Search for the cell housing the specified text and yield its [X, Y] center coordinate. 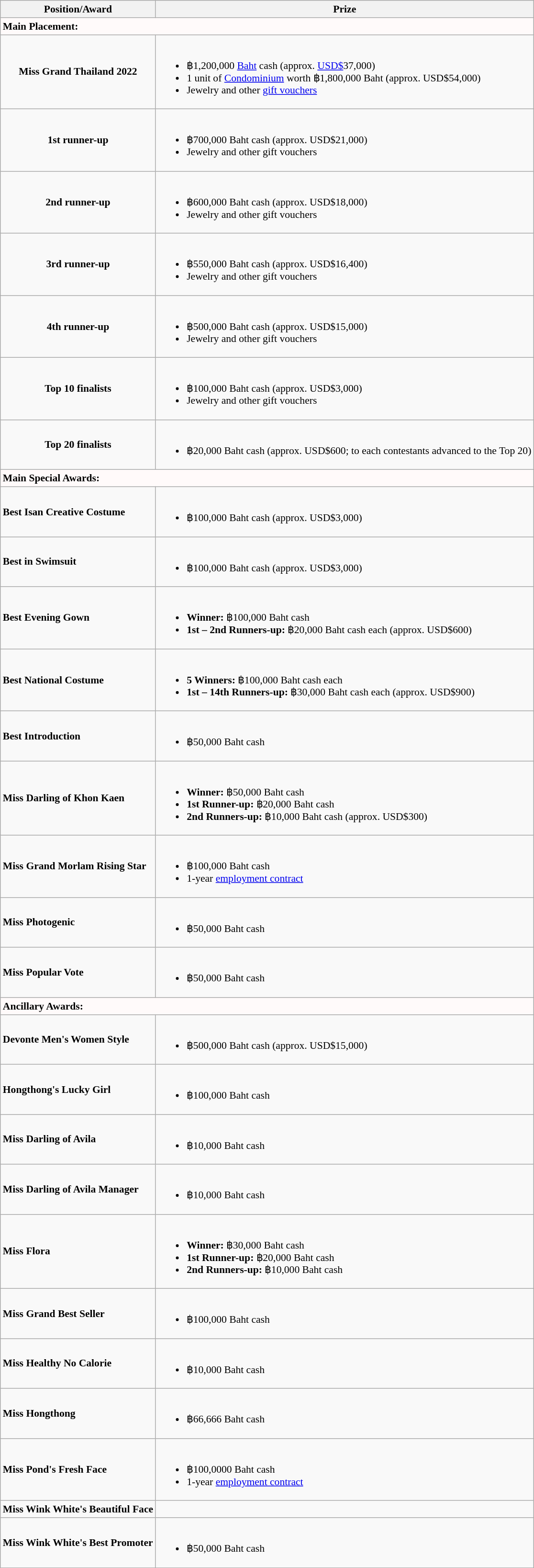
Top 10 finalists [78, 389]
Miss Wink White's Beautiful Face [78, 1510]
Miss Grand Thailand 2022 [78, 72]
Miss Popular Vote [78, 972]
Best in Swimsuit [78, 562]
฿550,000 Baht cash (approx. USD$16,400)Jewelry and other gift vouchers [345, 264]
Miss Wink White's Best Promoter [78, 1543]
Devonte Men's Women Style [78, 1039]
Miss Darling of Avila [78, 1139]
3rd runner-up [78, 264]
Main Special Awards: [267, 478]
Best Evening Gown [78, 618]
฿600,000 Baht cash (approx. USD$18,000)Jewelry and other gift vouchers [345, 202]
4th runner-up [78, 327]
Miss Photogenic [78, 922]
Miss Healthy No Calorie [78, 1363]
Winner: ฿30,000 Baht cash1st Runner-up: ฿20,000 Baht cash2nd Runners-up: ฿10,000 Baht cash [345, 1252]
Main Placement: [267, 26]
฿100,000 Baht cash1-year employment contract [345, 866]
฿100,0000 Baht cash1-year employment contract [345, 1470]
1st runner-up [78, 140]
Best National Costume [78, 680]
Miss Flora [78, 1252]
฿700,000 Baht cash (approx. USD$21,000)Jewelry and other gift vouchers [345, 140]
Prize [345, 9]
Miss Grand Best Seller [78, 1314]
Winner: ฿100,000 Baht cash1st – 2nd Runners-up: ฿20,000 Baht cash each (approx. USD$600) [345, 618]
฿100,000 Baht cash (approx. USD$3,000)Jewelry and other gift vouchers [345, 389]
Hongthong's Lucky Girl [78, 1090]
Miss Grand Morlam Rising Star [78, 866]
2nd runner-up [78, 202]
Best Introduction [78, 736]
Position/Award [78, 9]
฿20,000 Baht cash (approx. USD$600; to each contestants advanced to the Top 20) [345, 445]
5 Winners: ฿100,000 Baht cash each1st – 14th Runners-up: ฿30,000 Baht cash each (approx. USD$900) [345, 680]
Miss Pond's Fresh Face [78, 1470]
฿500,000 Baht cash (approx. USD$15,000) [345, 1039]
฿66,666 Baht cash [345, 1413]
Miss Hongthong [78, 1413]
฿1,200,000 Baht cash (approx. USD$37,000)1 unit of Condominium worth ฿1,800,000 Baht (approx. USD$54,000)Jewelry and other gift vouchers [345, 72]
Miss Darling of Avila Manager [78, 1189]
Ancillary Awards: [267, 1006]
Winner: ฿50,000 Baht cash1st Runner-up: ฿20,000 Baht cash2nd Runners-up: ฿10,000 Baht cash (approx. USD$300) [345, 798]
฿500,000 Baht cash (approx. USD$15,000)Jewelry and other gift vouchers [345, 327]
Top 20 finalists [78, 445]
Best Isan Creative Costume [78, 512]
Miss Darling of Khon Kaen [78, 798]
